Output the [X, Y] coordinate of the center of the cell containing the given text.  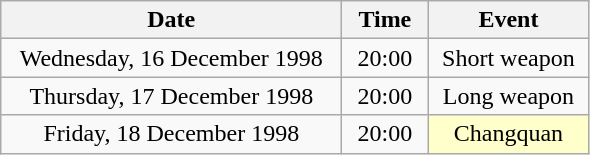
Changquan [508, 134]
Time [385, 20]
Date [172, 20]
Long weapon [508, 96]
Event [508, 20]
Thursday, 17 December 1998 [172, 96]
Friday, 18 December 1998 [172, 134]
Short weapon [508, 58]
Wednesday, 16 December 1998 [172, 58]
